Extract the (x, y) coordinate from the center of the cell holding the provided text.  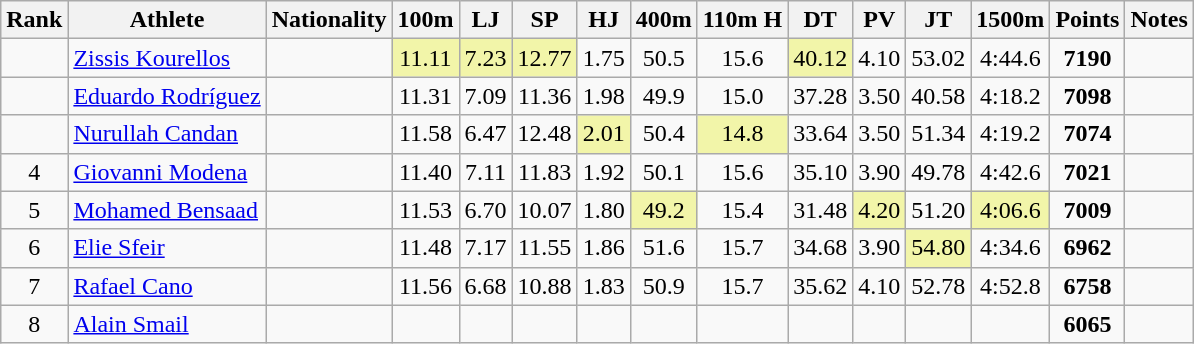
7.23 (486, 58)
PV (880, 20)
6.70 (486, 210)
2.01 (604, 134)
1.80 (604, 210)
1.86 (604, 248)
49.9 (664, 96)
4 (34, 172)
5 (34, 210)
49.2 (664, 210)
34.68 (820, 248)
11.83 (544, 172)
33.64 (820, 134)
7 (34, 286)
Rank (34, 20)
1.83 (604, 286)
4:06.6 (1010, 210)
1500m (1010, 20)
Nurullah Candan (167, 134)
35.62 (820, 286)
4:44.6 (1010, 58)
4:52.8 (1010, 286)
11.58 (426, 134)
Nationality (329, 20)
4:42.6 (1010, 172)
51.20 (938, 210)
7.17 (486, 248)
14.8 (742, 134)
Points (1088, 20)
11.40 (426, 172)
40.58 (938, 96)
6.68 (486, 286)
Athlete (167, 20)
100m (426, 20)
110m H (742, 20)
6758 (1088, 286)
DT (820, 20)
11.53 (426, 210)
7021 (1088, 172)
11.31 (426, 96)
4:19.2 (1010, 134)
7009 (1088, 210)
7190 (1088, 58)
31.48 (820, 210)
11.48 (426, 248)
12.77 (544, 58)
4.20 (880, 210)
37.28 (820, 96)
35.10 (820, 172)
50.5 (664, 58)
SP (544, 20)
50.9 (664, 286)
51.34 (938, 134)
40.12 (820, 58)
15.4 (742, 210)
1.92 (604, 172)
11.11 (426, 58)
7098 (1088, 96)
Mohamed Bensaad (167, 210)
4:34.6 (1010, 248)
11.56 (426, 286)
Elie Sfeir (167, 248)
49.78 (938, 172)
Zissis Kourellos (167, 58)
10.88 (544, 286)
10.07 (544, 210)
12.48 (544, 134)
7074 (1088, 134)
6962 (1088, 248)
Rafael Cano (167, 286)
JT (938, 20)
7.11 (486, 172)
LJ (486, 20)
1.98 (604, 96)
1.75 (604, 58)
4:18.2 (1010, 96)
Alain Smail (167, 324)
50.4 (664, 134)
11.55 (544, 248)
6.47 (486, 134)
52.78 (938, 286)
Giovanni Modena (167, 172)
53.02 (938, 58)
Eduardo Rodríguez (167, 96)
6 (34, 248)
Notes (1159, 20)
51.6 (664, 248)
6065 (1088, 324)
8 (34, 324)
11.36 (544, 96)
54.80 (938, 248)
400m (664, 20)
15.0 (742, 96)
50.1 (664, 172)
HJ (604, 20)
7.09 (486, 96)
